Identify which cell holds the provided text, then report its (x, y) central coordinate. 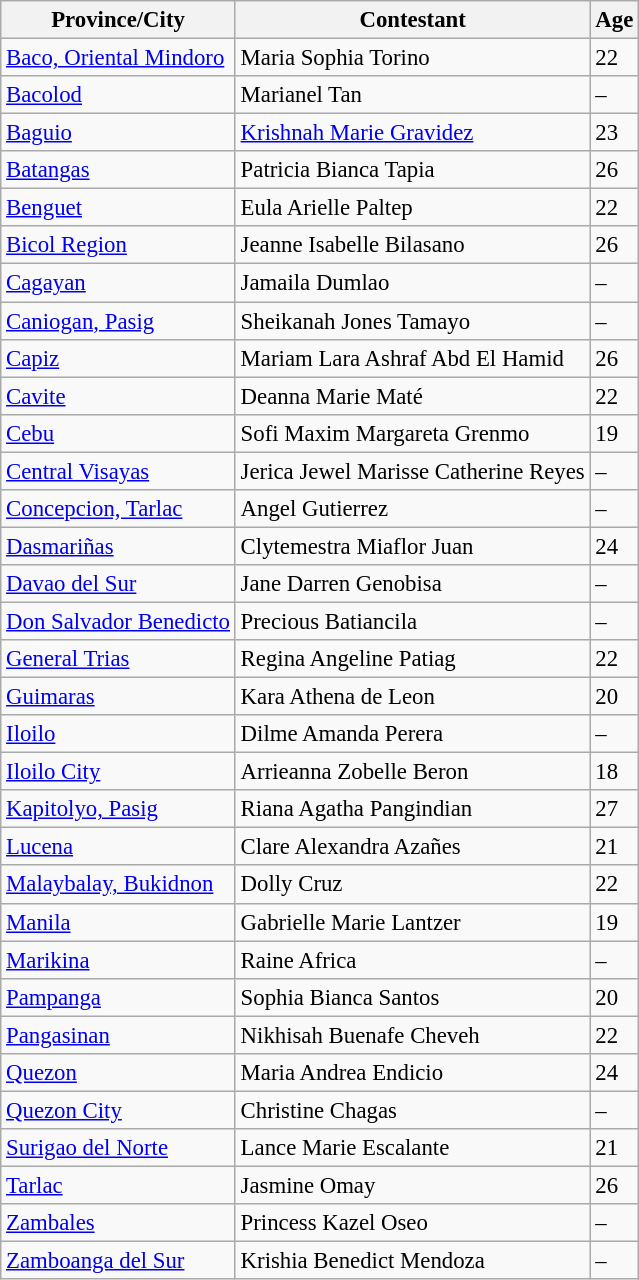
Age (614, 20)
Batangas (118, 170)
Angel Gutierrez (412, 509)
Regina Angeline Patiag (412, 659)
Mariam Lara Ashraf Abd El Hamid (412, 358)
Maria Andrea Endicio (412, 1073)
Pangasinan (118, 1035)
Riana Agatha Pangindian (412, 809)
Cavite (118, 396)
Lucena (118, 847)
Cagayan (118, 283)
Arrieanna Zobelle Beron (412, 772)
Eula Arielle Paltep (412, 208)
Baguio (118, 133)
Tarlac (118, 1185)
Caniogan, Pasig (118, 321)
Sofi Maxim Margareta Grenmo (412, 433)
Don Salvador Benedicto (118, 621)
Bacolod (118, 95)
Dolly Cruz (412, 885)
Cebu (118, 433)
Patricia Bianca Tapia (412, 170)
Princess Kazel Oseo (412, 1223)
Marikina (118, 960)
Krishnah Marie Gravidez (412, 133)
Dilme Amanda Perera (412, 734)
Malaybalay, Bukidnon (118, 885)
18 (614, 772)
Marianel Tan (412, 95)
Sophia Bianca Santos (412, 997)
Raine Africa (412, 960)
Maria Sophia Torino (412, 58)
Dasmariñas (118, 546)
Jeanne Isabelle Bilasano (412, 245)
Contestant (412, 20)
Jasmine Omay (412, 1185)
27 (614, 809)
Clare Alexandra Azañes (412, 847)
Gabrielle Marie Lantzer (412, 922)
Bicol Region (118, 245)
Surigao del Norte (118, 1148)
Capiz (118, 358)
Sheikanah Jones Tamayo (412, 321)
Pampanga (118, 997)
Deanna Marie Maté (412, 396)
Iloilo (118, 734)
Davao del Sur (118, 584)
Quezon (118, 1073)
Guimaras (118, 697)
General Trias (118, 659)
23 (614, 133)
Central Visayas (118, 471)
Concepcion, Tarlac (118, 509)
Quezon City (118, 1110)
Zamboanga del Sur (118, 1261)
Kapitolyo, Pasig (118, 809)
Jamaila Dumlao (412, 283)
Clytemestra Miaflor Juan (412, 546)
Benguet (118, 208)
Iloilo City (118, 772)
Jerica Jewel Marisse Catherine Reyes (412, 471)
Manila (118, 922)
Precious Batiancila (412, 621)
Lance Marie Escalante (412, 1148)
Kara Athena de Leon (412, 697)
Province/City (118, 20)
Jane Darren Genobisa (412, 584)
Baco, Oriental Mindoro (118, 58)
Nikhisah Buenafe Cheveh (412, 1035)
Zambales (118, 1223)
Christine Chagas (412, 1110)
Krishia Benedict Mendoza (412, 1261)
